Pinpoint the cell where the given text exists, returning its [x, y] midpoint coordinate. 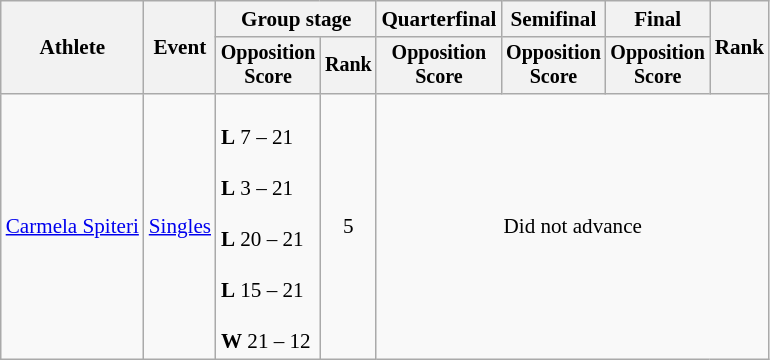
Athlete [72, 48]
Singles [180, 226]
Semifinal [553, 18]
Carmela Spiteri [72, 226]
Event [180, 48]
L 7 – 21L 3 – 21L 20 – 21L 15 – 21W 21 – 12 [268, 226]
Group stage [296, 18]
Did not advance [572, 226]
5 [348, 226]
Quarterfinal [438, 18]
Final [658, 18]
